Extract the (X, Y) coordinate from the center of the cell holding the provided text.  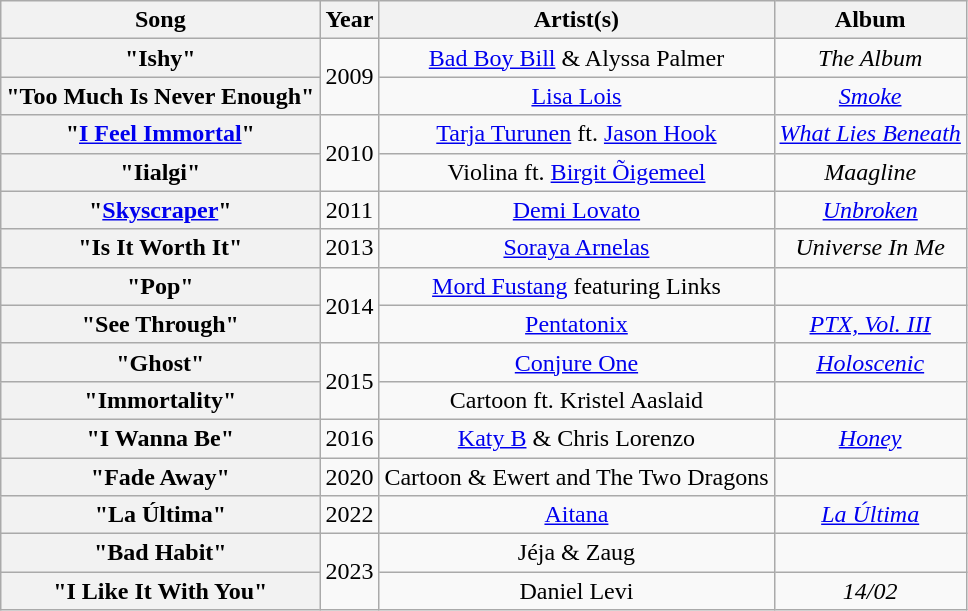
"Too Much Is Never Enough" (160, 96)
Katy B & Chris Lorenzo (576, 438)
Album (870, 20)
Maagline (870, 172)
Honey (870, 438)
"Bad Habit" (160, 553)
"Ghost" (160, 362)
2014 (350, 305)
"La Última" (160, 515)
Tarja Turunen ft. Jason Hook (576, 134)
14/02 (870, 591)
Smoke (870, 96)
2011 (350, 210)
"Pop" (160, 286)
2010 (350, 153)
Lisa Lois (576, 96)
La Última (870, 515)
Cartoon ft. Kristel Aaslaid (576, 400)
Unbroken (870, 210)
"Immortality" (160, 400)
Mord Fustang featuring Links (576, 286)
Jéja & Zaug (576, 553)
"Ishy" (160, 58)
2015 (350, 381)
Violina ft. Birgit Õigemeel (576, 172)
Soraya Arnelas (576, 248)
"I Feel Immortal" (160, 134)
Holoscenic (870, 362)
Universe In Me (870, 248)
Bad Boy Bill & Alyssa Palmer (576, 58)
Song (160, 20)
2023 (350, 572)
"I Wanna Be" (160, 438)
The Album (870, 58)
"Is It Worth It" (160, 248)
Year (350, 20)
"I Like It With You" (160, 591)
Demi Lovato (576, 210)
2013 (350, 248)
What Lies Beneath (870, 134)
Artist(s) (576, 20)
Cartoon & Ewert and The Two Dragons (576, 477)
"Fade Away" (160, 477)
"Iialgi" (160, 172)
2016 (350, 438)
"See Through" (160, 324)
Pentatonix (576, 324)
Conjure One (576, 362)
"Skyscraper" (160, 210)
2020 (350, 477)
Daniel Levi (576, 591)
Aitana (576, 515)
2009 (350, 77)
2022 (350, 515)
PTX, Vol. III (870, 324)
